Identify which cell holds the provided text, then report its [X, Y] central coordinate. 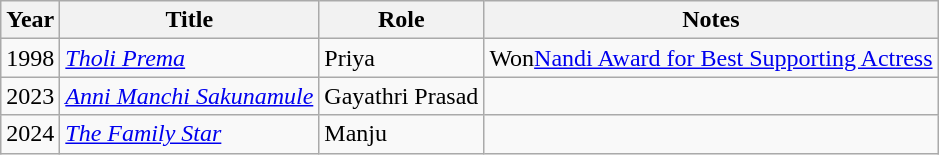
The Family Star [190, 134]
1998 [30, 58]
WonNandi Award for Best Supporting Actress [711, 58]
2023 [30, 96]
2024 [30, 134]
Year [30, 20]
Anni Manchi Sakunamule [190, 96]
Notes [711, 20]
Role [402, 20]
Title [190, 20]
Priya [402, 58]
Gayathri Prasad [402, 96]
Manju [402, 134]
Tholi Prema [190, 58]
